Identify which cell holds the provided text, then report its [X, Y] central coordinate. 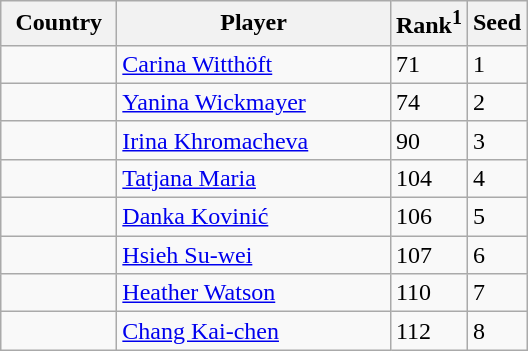
Heather Watson [254, 293]
Hsieh Su-wei [254, 255]
104 [428, 178]
Rank1 [428, 24]
8 [496, 331]
Tatjana Maria [254, 178]
6 [496, 255]
Yanina Wickmayer [254, 102]
112 [428, 331]
3 [496, 140]
71 [428, 64]
1 [496, 64]
Irina Khromacheva [254, 140]
4 [496, 178]
90 [428, 140]
Seed [496, 24]
Chang Kai-chen [254, 331]
Player [254, 24]
Country [59, 24]
74 [428, 102]
Danka Kovinić [254, 217]
110 [428, 293]
107 [428, 255]
2 [496, 102]
7 [496, 293]
Carina Witthöft [254, 64]
5 [496, 217]
106 [428, 217]
